For the text-containing cell, return its midpoint in (x, y) coordinate format. 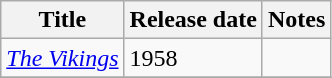
Release date (193, 20)
Title (62, 20)
The Vikings (62, 58)
1958 (193, 58)
Notes (296, 20)
